Provide the (x, y) coordinate of the cell's center where the given text is located.  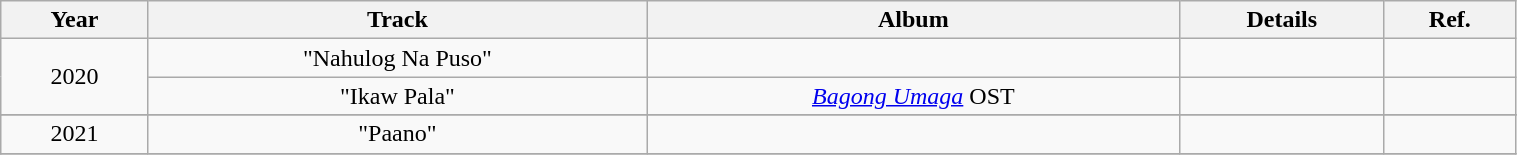
Details (1282, 20)
"Ikaw Pala" (398, 96)
Track (398, 20)
"Nahulog Na Puso" (398, 58)
Year (74, 20)
Bagong Umaga OST (914, 96)
Ref. (1450, 20)
"Paano" (398, 134)
2020 (74, 77)
2021 (74, 134)
Album (914, 20)
